Find where the given text appears and provide that cell's center as [x, y] coordinate. 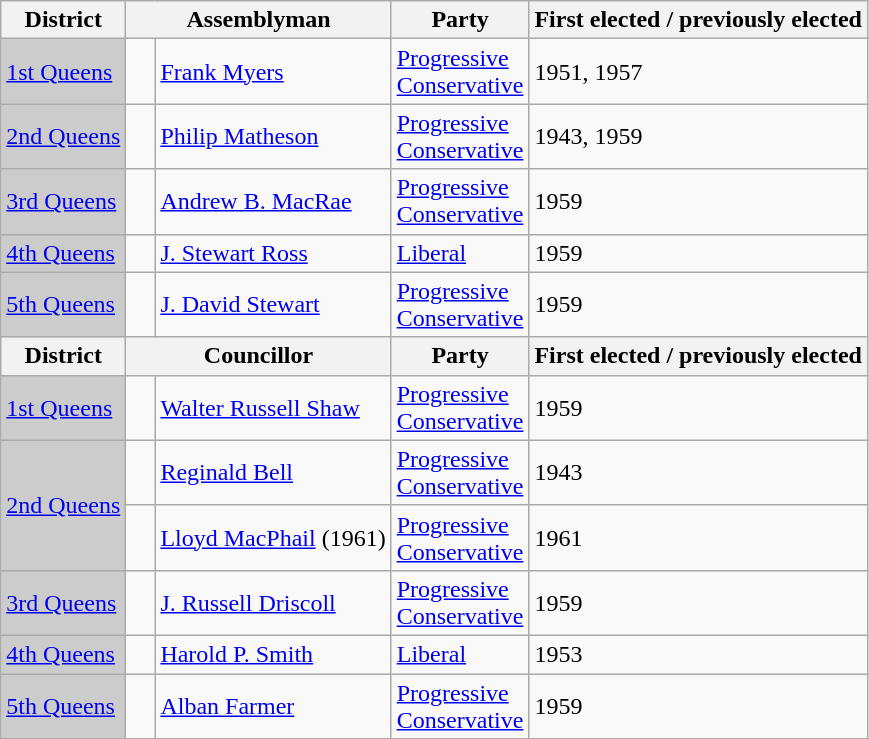
Frank Myers [273, 72]
Reginald Bell [273, 472]
Harold P. Smith [273, 654]
Alban Farmer [273, 706]
1951, 1957 [698, 72]
1953 [698, 654]
J. Stewart Ross [273, 253]
Andrew B. MacRae [273, 202]
1961 [698, 538]
Walter Russell Shaw [273, 408]
J. Russell Driscoll [273, 602]
1943, 1959 [698, 136]
Philip Matheson [273, 136]
Assemblyman [258, 20]
Lloyd MacPhail (1961) [273, 538]
Councillor [258, 356]
J. David Stewart [273, 304]
1943 [698, 472]
